Locate the cell with the specified text and output its [x, y] center coordinate. 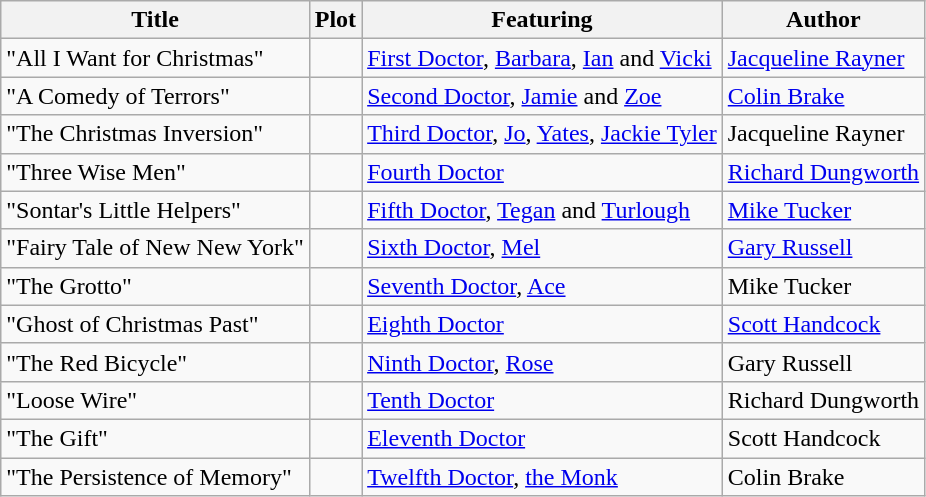
First Doctor, Barbara, Ian and Vicki [542, 58]
Eighth Doctor [542, 324]
"The Christmas Inversion" [156, 134]
"The Persistence of Memory" [156, 477]
Fourth Doctor [542, 172]
"Ghost of Christmas Past" [156, 324]
"Loose Wire" [156, 400]
"All I Want for Christmas" [156, 58]
Second Doctor, Jamie and Zoe [542, 96]
Author [823, 20]
Ninth Doctor, Rose [542, 362]
Tenth Doctor [542, 400]
Plot [335, 20]
Fifth Doctor, Tegan and Turlough [542, 210]
"The Grotto" [156, 286]
Seventh Doctor, Ace [542, 286]
"Three Wise Men" [156, 172]
"The Red Bicycle" [156, 362]
Eleventh Doctor [542, 438]
Featuring [542, 20]
Third Doctor, Jo, Yates, Jackie Tyler [542, 134]
Twelfth Doctor, the Monk [542, 477]
"Sontar's Little Helpers" [156, 210]
Sixth Doctor, Mel [542, 248]
Title [156, 20]
"The Gift" [156, 438]
"Fairy Tale of New New York" [156, 248]
"A Comedy of Terrors" [156, 96]
